Output the [x, y] coordinate of the center of the cell containing the given text.  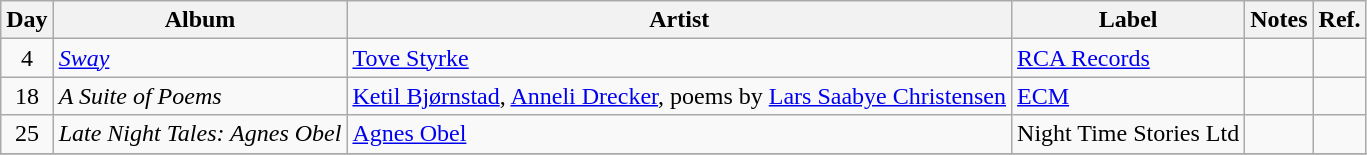
4 [27, 58]
Artist [680, 20]
RCA Records [1128, 58]
25 [27, 134]
Day [27, 20]
A Suite of Poems [200, 96]
Sway [200, 58]
Album [200, 20]
Label [1128, 20]
Notes [1279, 20]
18 [27, 96]
Late Night Tales: Agnes Obel [200, 134]
ECM [1128, 96]
Tove Styrke [680, 58]
Ketil Bjørnstad, Anneli Drecker, poems by Lars Saabye Christensen [680, 96]
Agnes Obel [680, 134]
Night Time Stories Ltd [1128, 134]
Ref. [1340, 20]
